Search for the cell housing the specified text and yield its [X, Y] center coordinate. 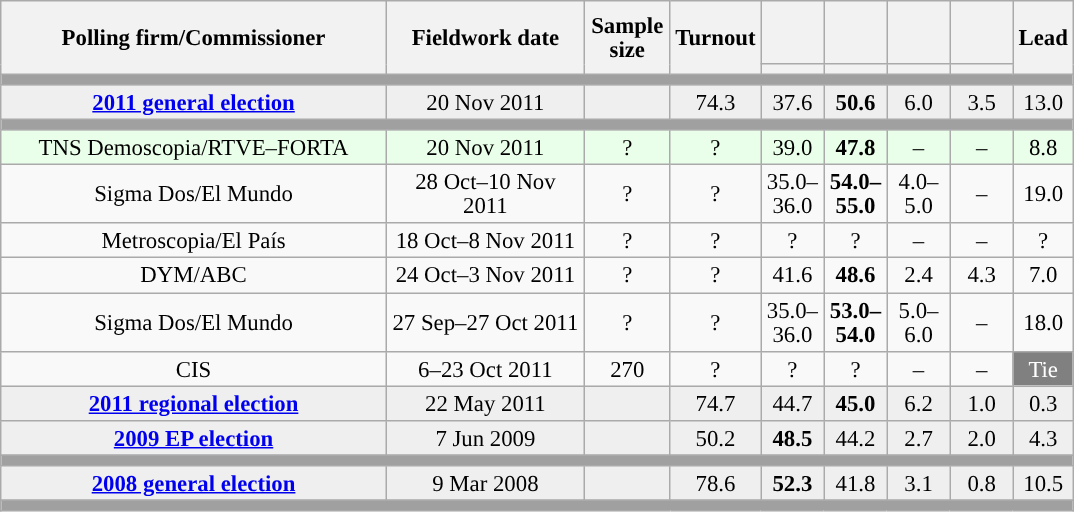
48.5 [792, 438]
Metroscopia/El País [194, 242]
DYM/ABC [194, 276]
18.0 [1043, 322]
Sample size [627, 38]
6.2 [918, 404]
19.0 [1043, 194]
270 [627, 368]
74.7 [716, 404]
0.8 [982, 484]
27 Sep–27 Oct 2011 [485, 322]
41.8 [856, 484]
44.2 [856, 438]
Fieldwork date [485, 38]
3.5 [982, 102]
7 Jun 2009 [485, 438]
54.0–55.0 [856, 194]
5.0–6.0 [918, 322]
2.7 [918, 438]
7.0 [1043, 276]
18 Oct–8 Nov 2011 [485, 242]
48.6 [856, 276]
41.6 [792, 276]
6.0 [918, 102]
2.4 [918, 276]
24 Oct–3 Nov 2011 [485, 276]
2011 regional election [194, 404]
2009 EP election [194, 438]
52.3 [792, 484]
39.0 [792, 148]
37.6 [792, 102]
4.0–5.0 [918, 194]
78.6 [716, 484]
CIS [194, 368]
6–23 Oct 2011 [485, 368]
47.8 [856, 148]
0.3 [1043, 404]
Polling firm/Commissioner [194, 38]
44.7 [792, 404]
74.3 [716, 102]
TNS Demoscopia/RTVE–FORTA [194, 148]
Lead [1043, 38]
50.6 [856, 102]
28 Oct–10 Nov 2011 [485, 194]
Turnout [716, 38]
53.0–54.0 [856, 322]
10.5 [1043, 484]
3.1 [918, 484]
22 May 2011 [485, 404]
2008 general election [194, 484]
8.8 [1043, 148]
9 Mar 2008 [485, 484]
2.0 [982, 438]
45.0 [856, 404]
Tie [1043, 368]
50.2 [716, 438]
13.0 [1043, 102]
1.0 [982, 404]
2011 general election [194, 102]
